Locate the cell with the specified text and output its [x, y] center coordinate. 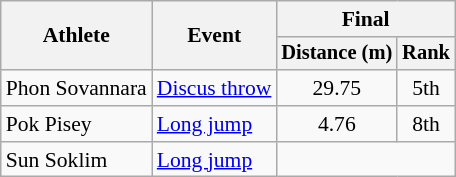
29.75 [336, 88]
Final [365, 19]
Rank [426, 54]
5th [426, 88]
8th [426, 124]
4.76 [336, 124]
Discus throw [214, 88]
Long jump [214, 124]
Pok Pisey [76, 124]
Phon Sovannara [76, 88]
Event [214, 36]
Athlete [76, 36]
Distance (m) [336, 54]
